Provide the [x, y] coordinate of the cell's center where the given text is located.  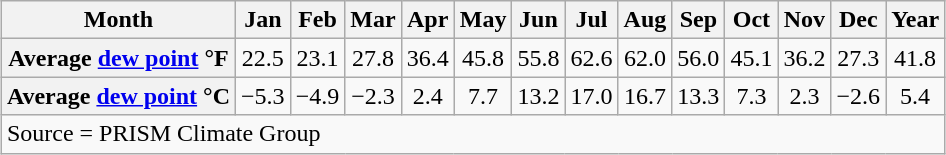
−2.3 [373, 96]
Average dew point °C [118, 96]
Oct [752, 20]
56.0 [698, 58]
May [483, 20]
13.3 [698, 96]
−5.3 [264, 96]
36.4 [428, 58]
16.7 [645, 96]
Nov [804, 20]
−2.6 [858, 96]
62.0 [645, 58]
22.5 [264, 58]
27.3 [858, 58]
2.4 [428, 96]
7.3 [752, 96]
41.8 [916, 58]
Jun [538, 20]
Mar [373, 20]
Jul [592, 20]
Dec [858, 20]
36.2 [804, 58]
27.8 [373, 58]
Average dew point °F [118, 58]
45.1 [752, 58]
Jan [264, 20]
Year [916, 20]
Aug [645, 20]
17.0 [592, 96]
Source = PRISM Climate Group [472, 134]
Sep [698, 20]
Apr [428, 20]
2.3 [804, 96]
55.8 [538, 58]
62.6 [592, 58]
7.7 [483, 96]
5.4 [916, 96]
23.1 [318, 58]
Feb [318, 20]
−4.9 [318, 96]
13.2 [538, 96]
Month [118, 20]
45.8 [483, 58]
